Locate the cell with the specified text and output its (X, Y) center coordinate. 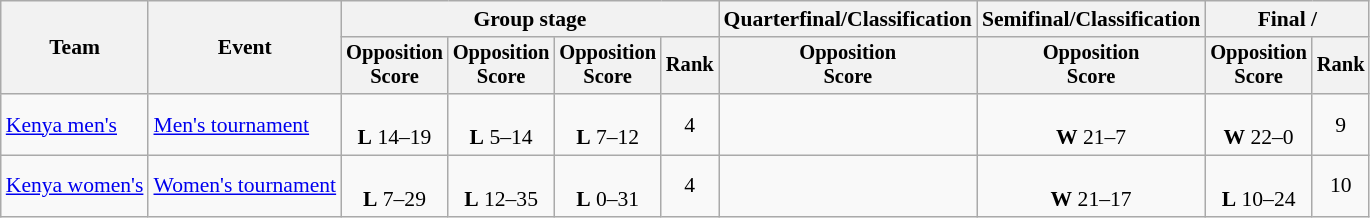
L 0–31 (608, 186)
Final / (1287, 19)
Team (75, 48)
Women's tournament (244, 186)
L 7–29 (394, 186)
L 7–12 (608, 124)
Quarterfinal/Classification (848, 19)
Semifinal/Classification (1091, 19)
Men's tournament (244, 124)
10 (1341, 186)
L 12–35 (502, 186)
9 (1341, 124)
W 21–17 (1091, 186)
W 21–7 (1091, 124)
Kenya men's (75, 124)
W 22–0 (1258, 124)
L 14–19 (394, 124)
L 10–24 (1258, 186)
Group stage (530, 19)
Kenya women's (75, 186)
Event (244, 48)
L 5–14 (502, 124)
